Output the (x, y) coordinate of the center of the cell containing the given text.  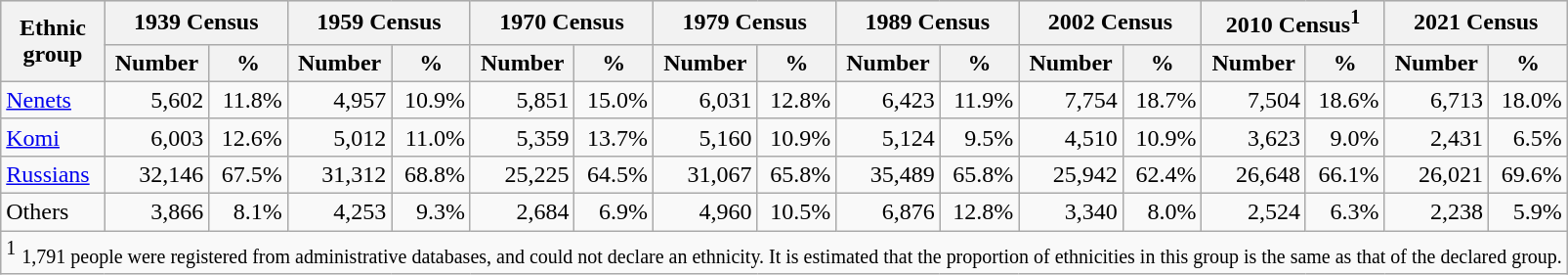
5,602 (156, 100)
13.7% (614, 137)
5,851 (522, 100)
68.8% (432, 174)
3,623 (1253, 137)
1939 Census (195, 23)
2,238 (1436, 212)
9.0% (1344, 137)
1970 Census (561, 23)
2,684 (522, 212)
9.5% (979, 137)
31,312 (339, 174)
2021 Census (1475, 23)
18.7% (1163, 100)
4,960 (705, 212)
2002 Census (1110, 23)
5,160 (705, 137)
1959 Census (379, 23)
25,225 (522, 174)
4,510 (1071, 137)
11.9% (979, 100)
7,504 (1253, 100)
Others (53, 212)
26,021 (1436, 174)
5.9% (1528, 212)
18.0% (1528, 100)
6,003 (156, 137)
11.0% (432, 137)
26,648 (1253, 174)
4,957 (339, 100)
9.3% (432, 212)
25,942 (1071, 174)
6,031 (705, 100)
6,876 (888, 212)
6.3% (1344, 212)
2,524 (1253, 212)
7,754 (1071, 100)
1989 Census (928, 23)
5,359 (522, 137)
5,124 (888, 137)
6,713 (1436, 100)
32,146 (156, 174)
Nenets (53, 100)
15.0% (614, 100)
1979 Census (744, 23)
66.1% (1344, 174)
5,012 (339, 137)
6.5% (1528, 137)
8.0% (1163, 212)
4,253 (339, 212)
67.5% (248, 174)
3,340 (1071, 212)
Komi (53, 137)
Ethnicgroup (53, 41)
18.6% (1344, 100)
64.5% (614, 174)
2,431 (1436, 137)
3,866 (156, 212)
2010 Census1 (1293, 23)
12.6% (248, 137)
62.4% (1163, 174)
Russians (53, 174)
6.9% (614, 212)
10.5% (797, 212)
35,489 (888, 174)
11.8% (248, 100)
31,067 (705, 174)
69.6% (1528, 174)
8.1% (248, 212)
6,423 (888, 100)
